For the text-containing cell, return its midpoint in [X, Y] coordinate format. 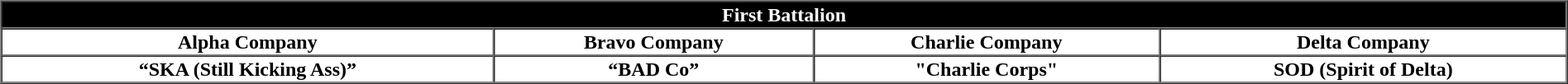
“BAD Co” [653, 69]
"Charlie Corps" [986, 69]
Alpha Company [248, 41]
“SKA (Still Kicking Ass)” [248, 69]
First Battalion [784, 15]
Charlie Company [986, 41]
Bravo Company [653, 41]
SOD (Spirit of Delta) [1363, 69]
Delta Company [1363, 41]
